For the text-containing cell, return its midpoint in [X, Y] coordinate format. 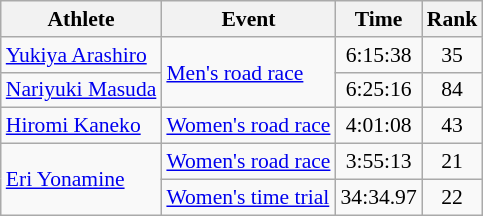
Men's road race [248, 72]
Athlete [82, 19]
43 [452, 126]
6:15:38 [378, 55]
Rank [452, 19]
21 [452, 162]
Hiromi Kaneko [82, 126]
Nariyuki Masuda [82, 90]
4:01:08 [378, 126]
22 [452, 197]
6:25:16 [378, 90]
84 [452, 90]
Time [378, 19]
3:55:13 [378, 162]
35 [452, 55]
Women's time trial [248, 197]
Eri Yonamine [82, 180]
Yukiya Arashiro [82, 55]
34:34.97 [378, 197]
Event [248, 19]
